Scan for the cell matching the given text and deliver its (x, y) coordinate at center. 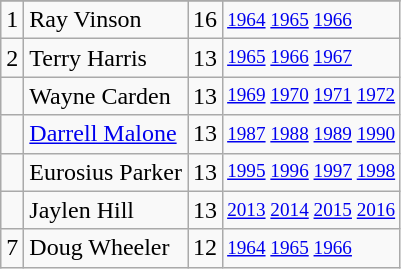
1969 1970 1971 1972 (312, 96)
Ray Vinson (106, 20)
Darrell Malone (106, 134)
1 (12, 20)
2 (12, 58)
Jaylen Hill (106, 210)
12 (206, 248)
Doug Wheeler (106, 248)
1995 1996 1997 1998 (312, 172)
7 (12, 248)
16 (206, 20)
Eurosius Parker (106, 172)
Wayne Carden (106, 96)
2013 2014 2015 2016 (312, 210)
Terry Harris (106, 58)
1965 1966 1967 (312, 58)
1987 1988 1989 1990 (312, 134)
